Detect which cell encompasses the target text, then output its [X, Y] center coordinate. 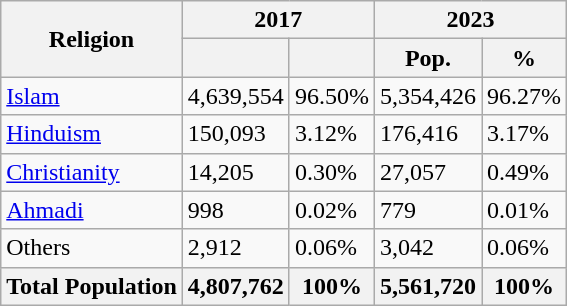
Christianity [92, 172]
0.30% [332, 172]
Pop. [428, 58]
779 [428, 210]
0.01% [524, 210]
0.49% [524, 172]
5,354,426 [428, 96]
14,205 [236, 172]
998 [236, 210]
Hinduism [92, 134]
3.12% [332, 134]
96.27% [524, 96]
96.50% [332, 96]
4,807,762 [236, 286]
Religion [92, 39]
Ahmadi [92, 210]
27,057 [428, 172]
Others [92, 248]
2,912 [236, 248]
3.17% [524, 134]
3,042 [428, 248]
% [524, 58]
Total Population [92, 286]
0.02% [332, 210]
2023 [470, 20]
2017 [278, 20]
Islam [92, 96]
176,416 [428, 134]
150,093 [236, 134]
4,639,554 [236, 96]
5,561,720 [428, 286]
